Capture the cell that displays the provided text and extract its (X, Y) central coordinate. 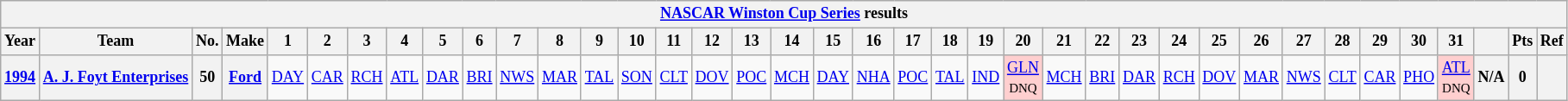
12 (712, 41)
17 (913, 41)
19 (986, 41)
13 (752, 41)
4 (405, 41)
PHO (1419, 78)
18 (950, 41)
Ref (1552, 41)
1994 (21, 78)
Year (21, 41)
28 (1343, 41)
NASCAR Winston Cup Series results (784, 14)
30 (1419, 41)
25 (1219, 41)
23 (1139, 41)
1 (287, 41)
ATLDNQ (1456, 78)
29 (1380, 41)
No. (207, 41)
11 (673, 41)
5 (444, 41)
2 (327, 41)
27 (1303, 41)
15 (833, 41)
Pts (1522, 41)
26 (1262, 41)
24 (1179, 41)
8 (560, 41)
3 (367, 41)
50 (207, 78)
0 (1522, 78)
21 (1064, 41)
Team (116, 41)
10 (637, 41)
GLNDNQ (1023, 78)
SON (637, 78)
6 (480, 41)
22 (1103, 41)
7 (518, 41)
31 (1456, 41)
Ford (245, 78)
A. J. Foyt Enterprises (116, 78)
Make (245, 41)
16 (873, 41)
9 (599, 41)
20 (1023, 41)
N/A (1491, 78)
ATL (405, 78)
NHA (873, 78)
IND (986, 78)
14 (792, 41)
